Capture the cell that displays the provided text and extract its (X, Y) central coordinate. 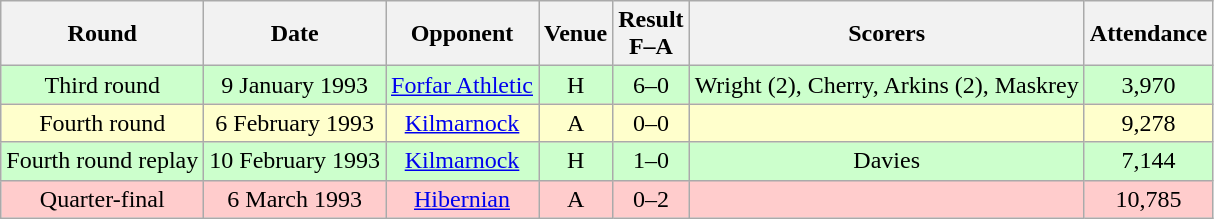
Fourth round replay (102, 161)
10 February 1993 (295, 161)
0–0 (651, 123)
ResultF–A (651, 34)
0–2 (651, 199)
1–0 (651, 161)
9 January 1993 (295, 85)
6–0 (651, 85)
Venue (576, 34)
Quarter-final (102, 199)
7,144 (1148, 161)
3,970 (1148, 85)
Forfar Athletic (462, 85)
Third round (102, 85)
6 March 1993 (295, 199)
Hibernian (462, 199)
10,785 (1148, 199)
Davies (886, 161)
Attendance (1148, 34)
6 February 1993 (295, 123)
9,278 (1148, 123)
Fourth round (102, 123)
Wright (2), Cherry, Arkins (2), Maskrey (886, 85)
Date (295, 34)
Opponent (462, 34)
Scorers (886, 34)
Round (102, 34)
